Determine the [x, y] coordinate at the center of the cell enclosing the given text.  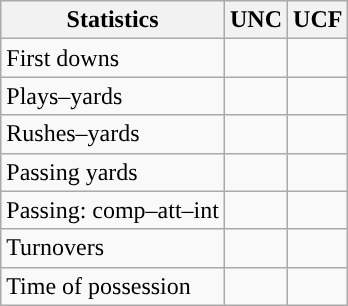
Rushes–yards [113, 134]
Passing yards [113, 172]
Statistics [113, 20]
First downs [113, 58]
Turnovers [113, 248]
Passing: comp–att–int [113, 210]
Plays–yards [113, 96]
Time of possession [113, 286]
UNC [256, 20]
UCF [318, 20]
